Search for the cell housing the specified text and yield its [x, y] center coordinate. 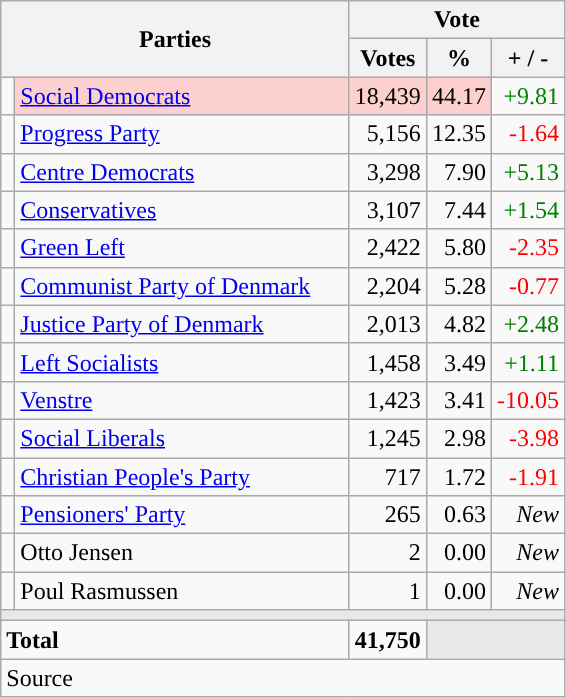
Parties [176, 39]
12.35 [458, 134]
-1.91 [528, 477]
+5.13 [528, 172]
0.63 [458, 515]
Green Left [182, 248]
-10.05 [528, 400]
1,245 [388, 438]
Poul Rasmussen [182, 591]
2 [388, 553]
Justice Party of Denmark [182, 324]
5.80 [458, 248]
3,107 [388, 210]
+1.54 [528, 210]
Social Democrats [182, 96]
2,204 [388, 286]
Otto Jensen [182, 553]
2,422 [388, 248]
+ / - [528, 58]
Votes [388, 58]
Vote [456, 20]
Progress Party [182, 134]
Left Socialists [182, 362]
Pensioners' Party [182, 515]
Social Liberals [182, 438]
1.72 [458, 477]
4.82 [458, 324]
Centre Democrats [182, 172]
1,458 [388, 362]
3,298 [388, 172]
Communist Party of Denmark [182, 286]
18,439 [388, 96]
% [458, 58]
5,156 [388, 134]
265 [388, 515]
3.49 [458, 362]
3.41 [458, 400]
Source [283, 678]
7.44 [458, 210]
-2.35 [528, 248]
+9.81 [528, 96]
+2.48 [528, 324]
7.90 [458, 172]
1,423 [388, 400]
1 [388, 591]
717 [388, 477]
Venstre [182, 400]
Conservatives [182, 210]
Christian People's Party [182, 477]
+1.11 [528, 362]
44.17 [458, 96]
41,750 [388, 640]
-1.64 [528, 134]
5.28 [458, 286]
-3.98 [528, 438]
2.98 [458, 438]
2,013 [388, 324]
-0.77 [528, 286]
Total [176, 640]
